Search for the cell housing the specified text and yield its [X, Y] center coordinate. 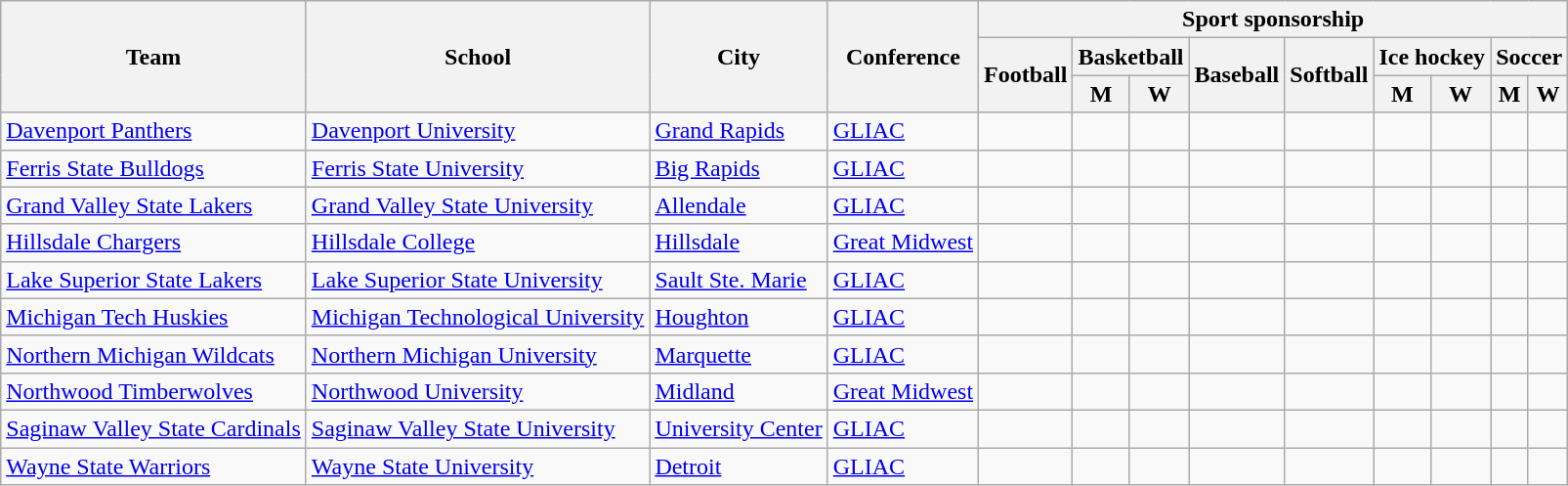
Lake Superior State University [478, 280]
Michigan Technological University [478, 317]
Sport sponsorship [1274, 20]
Ferris State Bulldogs [154, 168]
Midland [739, 391]
School [478, 57]
Sault Ste. Marie [739, 280]
Hillsdale College [478, 243]
Michigan Tech Huskies [154, 317]
Ferris State University [478, 168]
City [739, 57]
University Center [739, 428]
Northern Michigan University [478, 354]
Softball [1329, 75]
Football [1026, 75]
Davenport University [478, 131]
Hillsdale Chargers [154, 243]
Basketball [1131, 57]
Ice hockey [1432, 57]
Northwood University [478, 391]
Davenport Panthers [154, 131]
Grand Valley State University [478, 205]
Marquette [739, 354]
Houghton [739, 317]
Northern Michigan Wildcats [154, 354]
Saginaw Valley State Cardinals [154, 428]
Lake Superior State Lakers [154, 280]
Big Rapids [739, 168]
Grand Rapids [739, 131]
Baseball [1237, 75]
Detroit [739, 466]
Team [154, 57]
Grand Valley State Lakers [154, 205]
Northwood Timberwolves [154, 391]
Allendale [739, 205]
Wayne State University [478, 466]
Soccer [1530, 57]
Saginaw Valley State University [478, 428]
Conference [903, 57]
Hillsdale [739, 243]
Wayne State Warriors [154, 466]
